From the cell containing the given text, extract its center point as [x, y] coordinate. 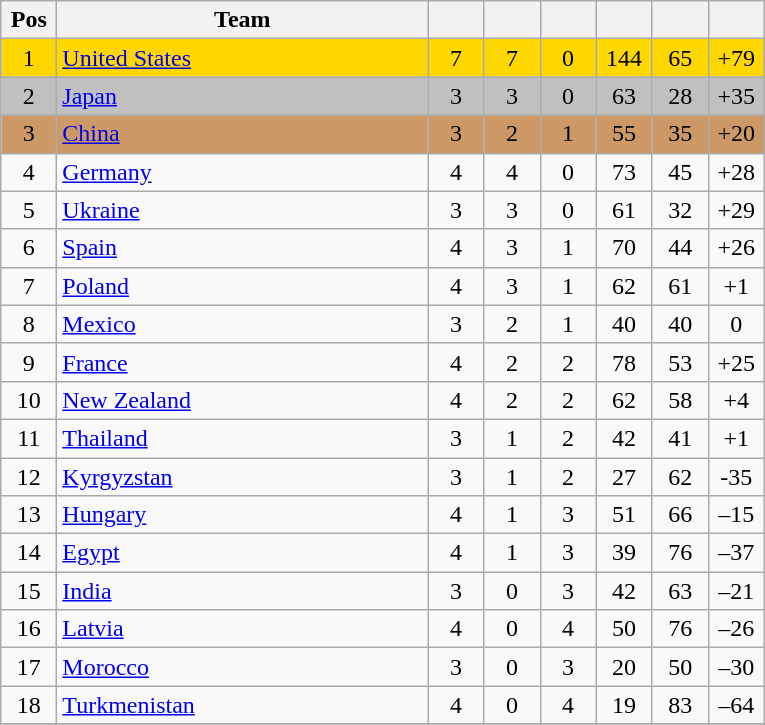
Japan [242, 96]
39 [624, 553]
Spain [242, 248]
27 [624, 477]
20 [624, 667]
–37 [736, 553]
Pos [29, 20]
44 [680, 248]
66 [680, 515]
51 [624, 515]
18 [29, 705]
6 [29, 248]
+35 [736, 96]
–26 [736, 629]
-35 [736, 477]
+29 [736, 210]
73 [624, 172]
45 [680, 172]
New Zealand [242, 400]
France [242, 362]
35 [680, 134]
53 [680, 362]
14 [29, 553]
India [242, 591]
–21 [736, 591]
83 [680, 705]
32 [680, 210]
11 [29, 438]
8 [29, 324]
Turkmenistan [242, 705]
19 [624, 705]
12 [29, 477]
Thailand [242, 438]
+25 [736, 362]
+28 [736, 172]
Kyrgyzstan [242, 477]
Team [242, 20]
9 [29, 362]
10 [29, 400]
41 [680, 438]
Egypt [242, 553]
70 [624, 248]
Ukraine [242, 210]
United States [242, 58]
Hungary [242, 515]
+20 [736, 134]
16 [29, 629]
55 [624, 134]
17 [29, 667]
28 [680, 96]
15 [29, 591]
Poland [242, 286]
–64 [736, 705]
–30 [736, 667]
13 [29, 515]
78 [624, 362]
Latvia [242, 629]
–15 [736, 515]
+4 [736, 400]
58 [680, 400]
5 [29, 210]
+26 [736, 248]
China [242, 134]
Germany [242, 172]
65 [680, 58]
Mexico [242, 324]
Morocco [242, 667]
+79 [736, 58]
144 [624, 58]
